Identify which cell holds the provided text, then report its (x, y) central coordinate. 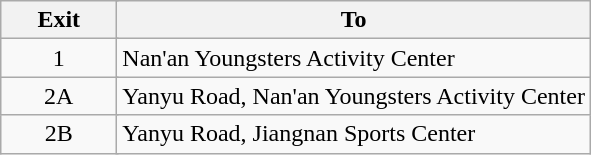
Yanyu Road, Nan'an Youngsters Activity Center (354, 96)
1 (59, 58)
2A (59, 96)
Yanyu Road, Jiangnan Sports Center (354, 134)
To (354, 20)
Nan'an Youngsters Activity Center (354, 58)
2B (59, 134)
Exit (59, 20)
